From the cell containing the given text, extract its center point as (x, y) coordinate. 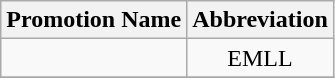
EMLL (260, 58)
Abbreviation (260, 20)
Promotion Name (94, 20)
